Search for the cell housing the specified text and yield its (x, y) center coordinate. 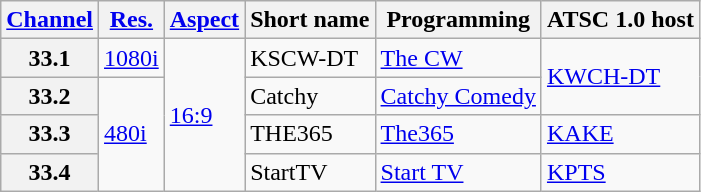
1080i (132, 58)
Channel (50, 20)
Aspect (204, 20)
The CW (458, 58)
Res. (132, 20)
16:9 (204, 115)
KAKE (620, 134)
THE365 (310, 134)
KPTS (620, 172)
33.1 (50, 58)
Catchy Comedy (458, 96)
Catchy (310, 96)
33.3 (50, 134)
StartTV (310, 172)
Short name (310, 20)
KWCH-DT (620, 77)
The365 (458, 134)
Start TV (458, 172)
480i (132, 134)
ATSC 1.0 host (620, 20)
KSCW-DT (310, 58)
Programming (458, 20)
33.2 (50, 96)
33.4 (50, 172)
